Locate the cell with the specified text and output its (X, Y) center coordinate. 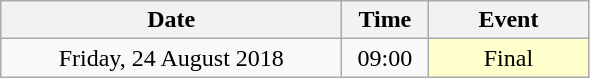
Final (508, 58)
Event (508, 20)
09:00 (385, 58)
Time (385, 20)
Date (172, 20)
Friday, 24 August 2018 (172, 58)
